Locate the cell with the specified text and output its (x, y) center coordinate. 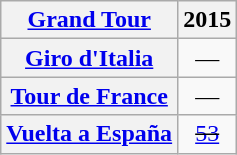
Grand Tour (90, 20)
Tour de France (90, 96)
Giro d'Italia (90, 58)
53 (208, 134)
Vuelta a España (90, 134)
2015 (208, 20)
